Detect which cell encompasses the target text, then output its (x, y) center coordinate. 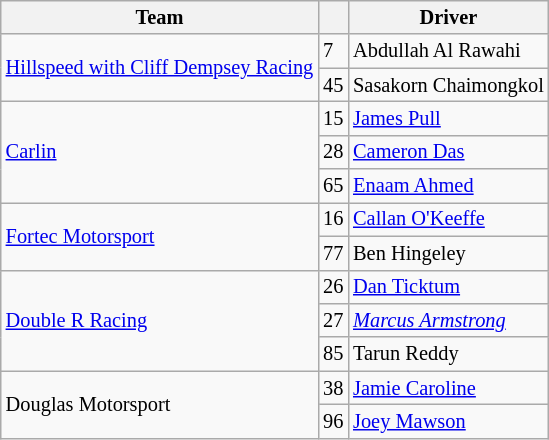
Douglas Motorsport (160, 404)
Joey Mawson (448, 421)
38 (333, 388)
85 (333, 354)
Ben Hingeley (448, 253)
15 (333, 118)
Sasakorn Chaimongkol (448, 85)
Cameron Das (448, 152)
Marcus Armstrong (448, 320)
96 (333, 421)
Team (160, 17)
65 (333, 186)
Fortec Motorsport (160, 236)
Callan O'Keeffe (448, 219)
Enaam Ahmed (448, 186)
26 (333, 287)
16 (333, 219)
Double R Racing (160, 320)
Tarun Reddy (448, 354)
27 (333, 320)
28 (333, 152)
Dan Ticktum (448, 287)
Carlin (160, 152)
77 (333, 253)
James Pull (448, 118)
Jamie Caroline (448, 388)
Driver (448, 17)
7 (333, 51)
Abdullah Al Rawahi (448, 51)
45 (333, 85)
Hillspeed with Cliff Dempsey Racing (160, 68)
